From the cell containing the given text, extract its center point as (X, Y) coordinate. 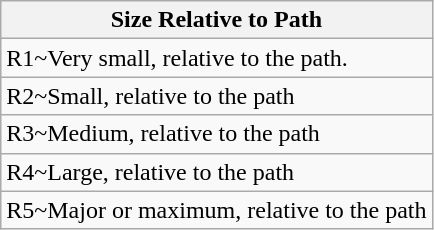
R1~Very small, relative to the path. (216, 58)
R2~Small, relative to the path (216, 96)
R4~Large, relative to the path (216, 172)
R5~Major or maximum, relative to the path (216, 210)
Size Relative to Path (216, 20)
R3~Medium, relative to the path (216, 134)
